Return [x, y] of the center of cell containing provided text 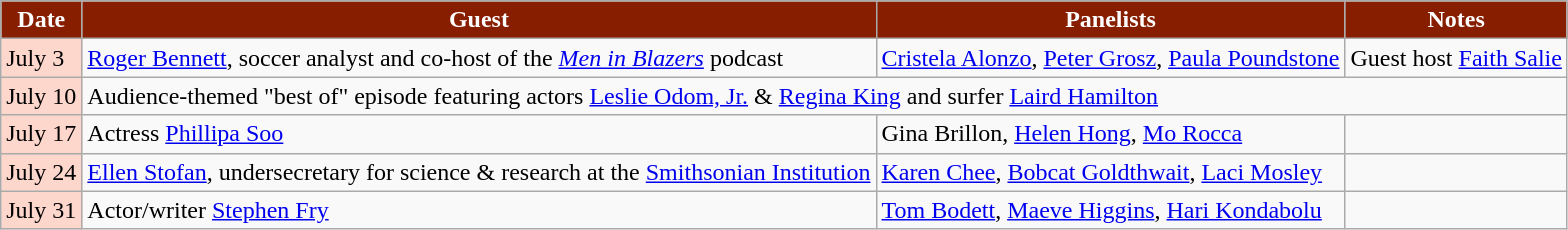
Guest [479, 20]
Notes [1456, 20]
July 31 [42, 210]
Tom Bodett, Maeve Higgins, Hari Kondabolu [1110, 210]
Gina Brillon, Helen Hong, Mo Rocca [1110, 134]
Actress Phillipa Soo [479, 134]
Guest host Faith Salie [1456, 58]
July 3 [42, 58]
Audience-themed "best of" episode featuring actors Leslie Odom, Jr. & Regina King and surfer Laird Hamilton [825, 96]
July 17 [42, 134]
Cristela Alonzo, Peter Grosz, Paula Poundstone [1110, 58]
Actor/writer Stephen Fry [479, 210]
Karen Chee, Bobcat Goldthwait, Laci Mosley [1110, 172]
Date [42, 20]
Roger Bennett, soccer analyst and co-host of the Men in Blazers podcast [479, 58]
July 10 [42, 96]
July 24 [42, 172]
Panelists [1110, 20]
Ellen Stofan, undersecretary for science & research at the Smithsonian Institution [479, 172]
